Scan for the cell matching the given text and deliver its [x, y] coordinate at center. 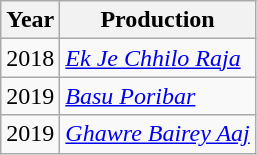
2018 [30, 58]
Ghawre Bairey Aaj [158, 134]
Ek Je Chhilo Raja [158, 58]
Production [158, 20]
Basu Poribar [158, 96]
Year [30, 20]
